For the text-containing cell, return its midpoint in (X, Y) coordinate format. 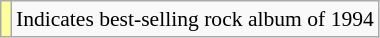
Indicates best-selling rock album of 1994 (195, 19)
